Return (X, Y) of the center of cell containing provided text 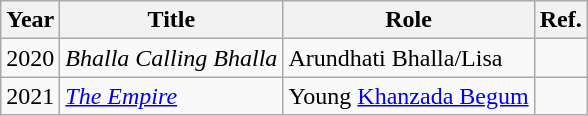
Bhalla Calling Bhalla (172, 58)
2021 (30, 96)
Year (30, 20)
Ref. (560, 20)
Young Khanzada Begum (408, 96)
Arundhati Bhalla/Lisa (408, 58)
Role (408, 20)
2020 (30, 58)
Title (172, 20)
The Empire (172, 96)
